Scan for the cell matching the given text and deliver its (X, Y) coordinate at center. 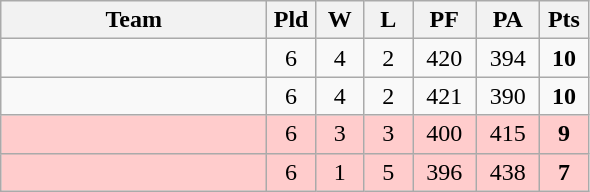
Pts (564, 20)
438 (508, 172)
9 (564, 134)
394 (508, 58)
420 (444, 58)
Pld (292, 20)
7 (564, 172)
396 (444, 172)
Team (134, 20)
1 (340, 172)
L (388, 20)
421 (444, 96)
5 (388, 172)
390 (508, 96)
PF (444, 20)
415 (508, 134)
400 (444, 134)
W (340, 20)
PA (508, 20)
